Identify which cell holds the provided text, then report its (x, y) central coordinate. 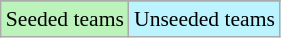
Unseeded teams (204, 19)
Seeded teams (65, 19)
